Find where the given text appears and provide that cell's center as [x, y] coordinate. 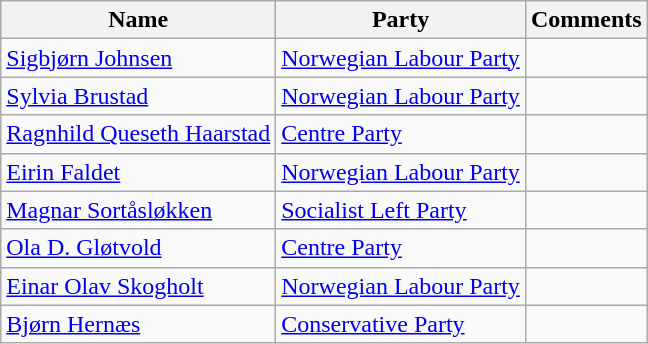
Ola D. Gløtvold [138, 248]
Bjørn Hernæs [138, 324]
Conservative Party [401, 324]
Magnar Sortåsløkken [138, 210]
Party [401, 20]
Socialist Left Party [401, 210]
Eirin Faldet [138, 172]
Sylvia Brustad [138, 96]
Sigbjørn Johnsen [138, 58]
Einar Olav Skogholt [138, 286]
Ragnhild Queseth Haarstad [138, 134]
Name [138, 20]
Comments [586, 20]
